Detect which cell encompasses the target text, then output its [X, Y] center coordinate. 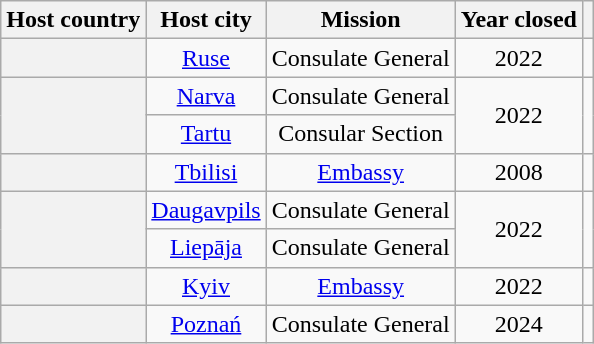
2024 [518, 324]
Tartu [206, 134]
Liepāja [206, 248]
2008 [518, 172]
Daugavpils [206, 210]
Narva [206, 96]
Ruse [206, 58]
Kyiv [206, 286]
Consular Section [360, 134]
Poznań [206, 324]
Host city [206, 20]
Year closed [518, 20]
Host country [74, 20]
Tbilisi [206, 172]
Mission [360, 20]
